Capture the cell that displays the provided text and extract its (x, y) central coordinate. 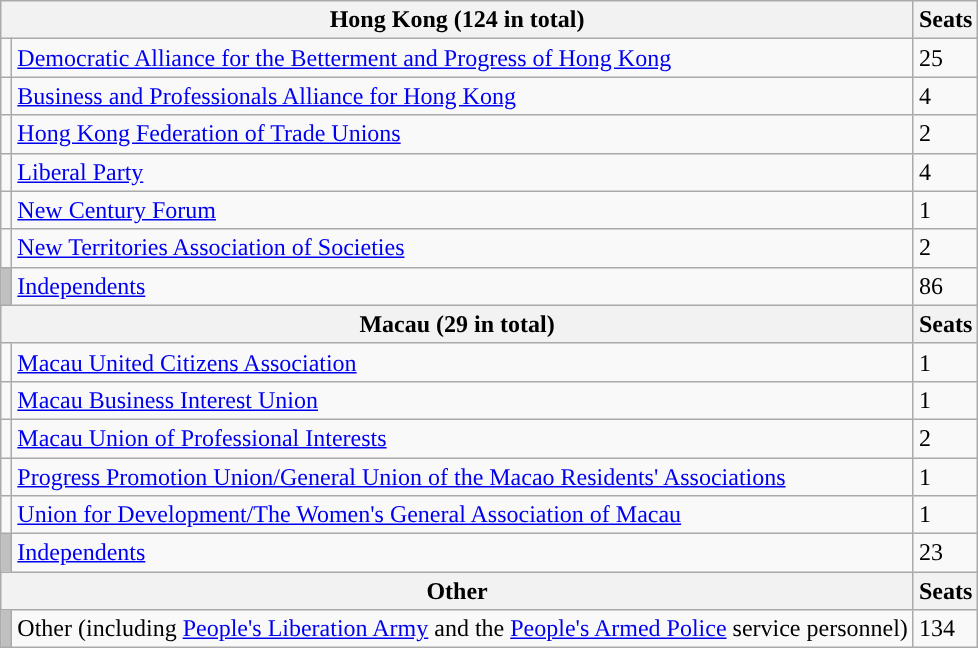
Hong Kong (124 in total) (458, 20)
Union for Development/The Women's General Association of Macau (463, 515)
Business and Professionals Alliance for Hong Kong (463, 96)
86 (945, 286)
Macau (29 in total) (458, 324)
Progress Promotion Union/General Union of the Macao Residents' Associations (463, 477)
23 (945, 553)
Macau Union of Professional Interests (463, 438)
Hong Kong Federation of Trade Unions (463, 134)
Other (458, 591)
New Territories Association of Societies (463, 248)
New Century Forum (463, 210)
25 (945, 58)
134 (945, 629)
Other (including People's Liberation Army and the People's Armed Police service personnel) (463, 629)
Liberal Party (463, 172)
Macau United Citizens Association (463, 362)
Macau Business Interest Union (463, 400)
Democratic Alliance for the Betterment and Progress of Hong Kong (463, 58)
